Provide the [X, Y] coordinate of the cell's center where the given text is located.  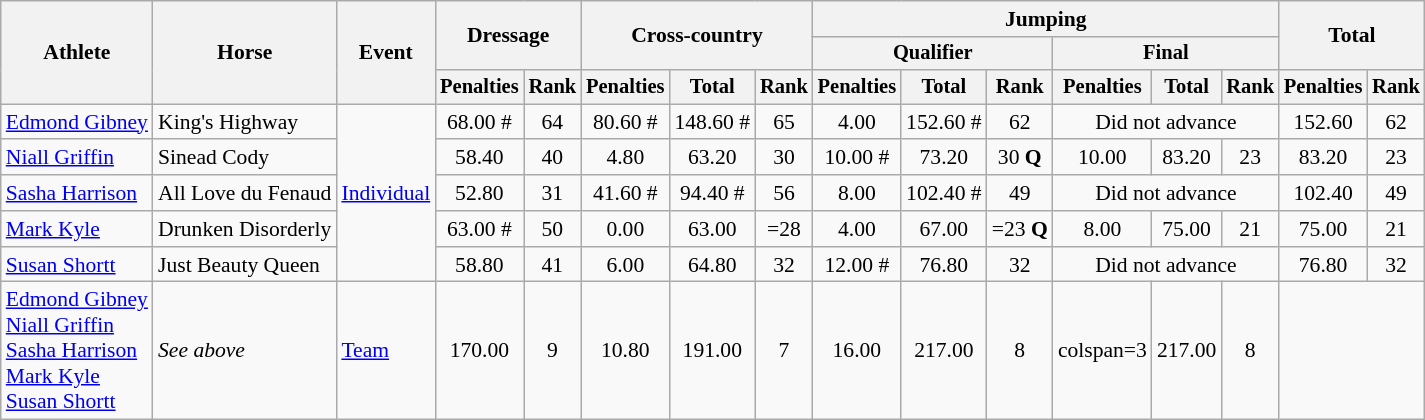
94.40 # [712, 193]
Individual [386, 193]
Horse [244, 52]
12.00 # [857, 265]
67.00 [944, 229]
=28 [784, 229]
64 [553, 122]
Sinead Cody [244, 158]
41.60 # [625, 193]
Niall Griffin [77, 158]
Edmond GibneyNiall GriffinSasha HarrisonMark KyleSusan Shortt [77, 351]
Sasha Harrison [77, 193]
40 [553, 158]
102.40 [1323, 193]
7 [784, 351]
41 [553, 265]
50 [553, 229]
0.00 [625, 229]
Event [386, 52]
68.00 # [479, 122]
63.00 # [479, 229]
Susan Shortt [77, 265]
10.00 [1102, 158]
King's Highway [244, 122]
30 Q [1020, 158]
Mark Kyle [77, 229]
See above [244, 351]
170.00 [479, 351]
73.20 [944, 158]
Cross-country [697, 36]
Qualifier [933, 54]
9 [553, 351]
63.20 [712, 158]
Drunken Disorderly [244, 229]
30 [784, 158]
Jumping [1046, 19]
148.60 # [712, 122]
Edmond Gibney [77, 122]
Team [386, 351]
colspan=3 [1102, 351]
6.00 [625, 265]
56 [784, 193]
10.00 # [857, 158]
52.80 [479, 193]
All Love du Fenaud [244, 193]
Final [1166, 54]
58.40 [479, 158]
80.60 # [625, 122]
58.80 [479, 265]
152.60 # [944, 122]
63.00 [712, 229]
=23 Q [1020, 229]
152.60 [1323, 122]
10.80 [625, 351]
31 [553, 193]
4.80 [625, 158]
16.00 [857, 351]
Just Beauty Queen [244, 265]
102.40 # [944, 193]
Athlete [77, 52]
65 [784, 122]
Dressage [508, 36]
64.80 [712, 265]
191.00 [712, 351]
